Pinpoint the cell where the given text exists, returning its [x, y] midpoint coordinate. 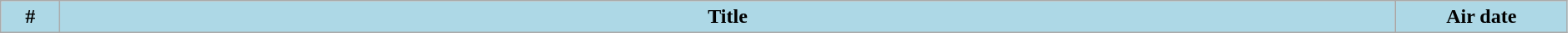
Air date [1481, 17]
# [30, 17]
Title [728, 17]
